Find where the given text appears and provide that cell's center as (x, y) coordinate. 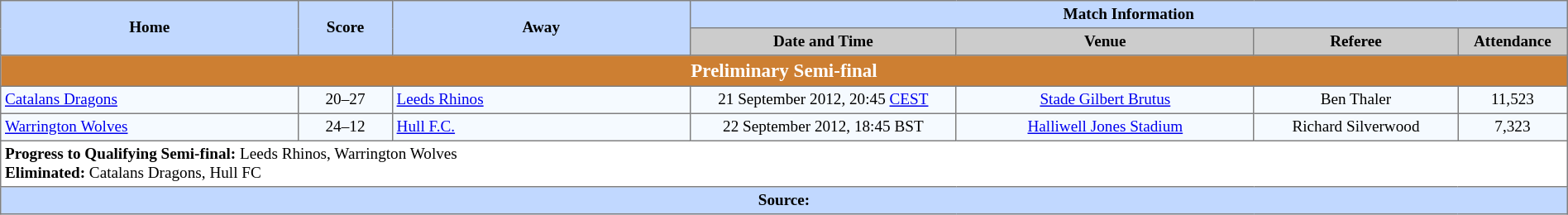
Away (541, 28)
Stade Gilbert Brutus (1105, 99)
Referee (1355, 41)
Home (150, 28)
7,323 (1513, 127)
Leeds Rhinos (541, 99)
Hull F.C. (541, 127)
Progress to Qualifying Semi-final: Leeds Rhinos, Warrington WolvesEliminated: Catalans Dragons, Hull FC (784, 164)
Attendance (1513, 41)
Venue (1105, 41)
Warrington Wolves (150, 127)
22 September 2012, 18:45 BST (823, 127)
Halliwell Jones Stadium (1105, 127)
Ben Thaler (1355, 99)
20–27 (346, 99)
Catalans Dragons (150, 99)
11,523 (1513, 99)
Match Information (1128, 15)
Preliminary Semi-final (784, 71)
24–12 (346, 127)
Richard Silverwood (1355, 127)
Score (346, 28)
Source: (784, 200)
Date and Time (823, 41)
21 September 2012, 20:45 CEST (823, 99)
